Find where the given text appears and provide that cell's center as (X, Y) coordinate. 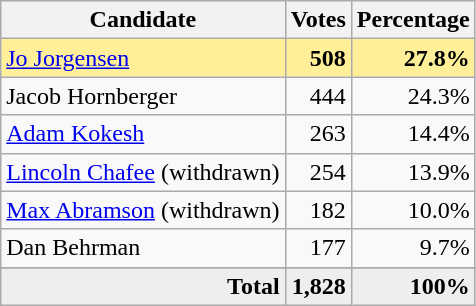
1,828 (318, 286)
254 (318, 172)
Percentage (413, 20)
Total (143, 286)
444 (318, 96)
Jo Jorgensen (143, 58)
24.3% (413, 96)
13.9% (413, 172)
9.7% (413, 248)
100% (413, 286)
182 (318, 210)
Max Abramson (withdrawn) (143, 210)
177 (318, 248)
Adam Kokesh (143, 134)
Jacob Hornberger (143, 96)
27.8% (413, 58)
263 (318, 134)
508 (318, 58)
Lincoln Chafee (withdrawn) (143, 172)
Votes (318, 20)
Candidate (143, 20)
10.0% (413, 210)
14.4% (413, 134)
Dan Behrman (143, 248)
